Extract the [x, y] coordinate from the center of the cell holding the provided text.  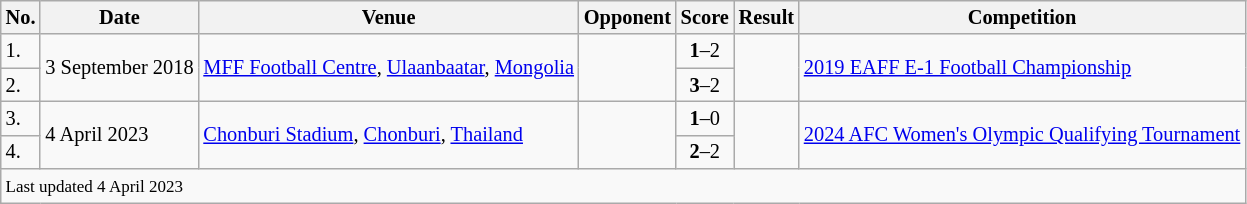
Venue [388, 17]
1. [21, 51]
Last updated 4 April 2023 [623, 186]
4 April 2023 [119, 134]
No. [21, 17]
Competition [1022, 17]
2. [21, 85]
MFF Football Centre, Ulaanbaatar, Mongolia [388, 68]
Date [119, 17]
2024 AFC Women's Olympic Qualifying Tournament [1022, 134]
Result [766, 17]
2–2 [705, 152]
3 September 2018 [119, 68]
4. [21, 152]
2019 EAFF E-1 Football Championship [1022, 68]
3. [21, 118]
Chonburi Stadium, Chonburi, Thailand [388, 134]
Score [705, 17]
1–0 [705, 118]
Opponent [628, 17]
1–2 [705, 51]
3–2 [705, 85]
